Output the (X, Y) coordinate of the center of the cell containing the given text.  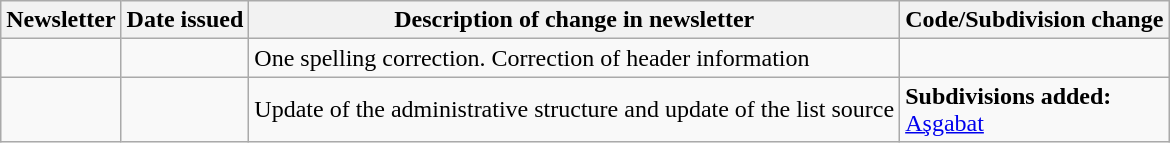
Date issued (185, 20)
Update of the administrative structure and update of the list source (574, 110)
Description of change in newsletter (574, 20)
Newsletter (61, 20)
Subdivisions added: Aşgabat (1034, 110)
One spelling correction. Correction of header information (574, 58)
Code/Subdivision change (1034, 20)
